For the text-containing cell, return its midpoint in (x, y) coordinate format. 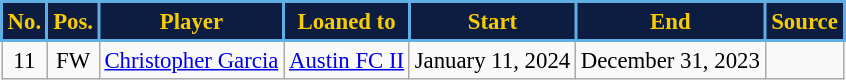
No. (25, 22)
Start (492, 22)
Christopher Garcia (192, 60)
11 (25, 60)
End (670, 22)
January 11, 2024 (492, 60)
Source (804, 22)
December 31, 2023 (670, 60)
Loaned to (347, 22)
Austin FC II (347, 60)
FW (73, 60)
Pos. (73, 22)
Player (192, 22)
